Output the (x, y) coordinate of the center of the cell containing the given text.  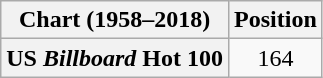
Chart (1958–2018) (115, 20)
Position (276, 20)
US Billboard Hot 100 (115, 58)
164 (276, 58)
